Return [x, y] of the center of cell containing provided text 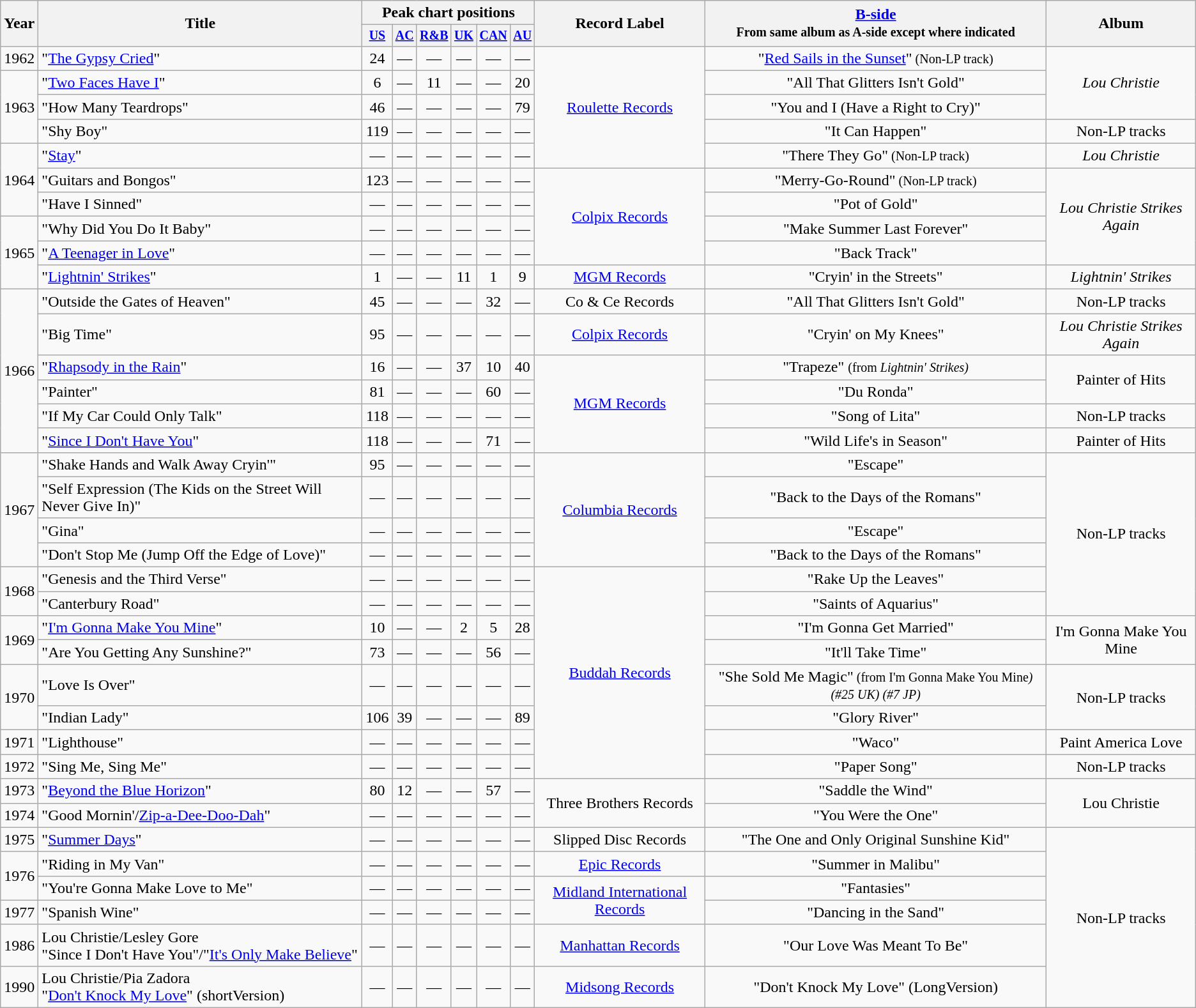
46 [377, 107]
"Good Mornin'/Zip-a-Dee-Doo-Dah" [201, 815]
Title [201, 24]
"Rhapsody in the Rain" [201, 367]
AC [404, 36]
Buddah Records [620, 673]
"Sing Me, Sing Me" [201, 767]
"Don't Stop Me (Jump Off the Edge of Love)" [201, 554]
"Self Expression (The Kids on the Street Will Never Give In)" [201, 497]
1963 [19, 107]
73 [377, 652]
"Shake Hands and Walk Away Cryin'" [201, 464]
"There They Go" (Non-LP track) [875, 156]
119 [377, 131]
"Wild Life's in Season" [875, 440]
2 [464, 628]
Lou Christie/Lesley Gore"Since I Don't Have You"/"It's Only Make Believe" [201, 945]
16 [377, 367]
1964 [19, 180]
1990 [19, 986]
"A Teenager in Love" [201, 253]
Album [1121, 24]
Midsong Records [620, 986]
"Are You Getting Any Sunshine?" [201, 652]
1976 [19, 876]
"Cryin' on My Knees" [875, 335]
"It Can Happen" [875, 131]
6 [377, 82]
"Saints of Aquarius" [875, 604]
40 [523, 367]
"It'll Take Time" [875, 652]
71 [493, 440]
24 [377, 58]
"Waco" [875, 742]
AU [523, 36]
"Spanish Wine" [201, 912]
"Red Sails in the Sunset" (Non-LP track) [875, 58]
Three Brothers Records [620, 803]
56 [493, 652]
"Why Did You Do It Baby" [201, 229]
"I'm Gonna Make You Mine" [201, 628]
81 [377, 392]
106 [377, 718]
"Shy Boy" [201, 131]
R&B [434, 36]
"Since I Don't Have You" [201, 440]
"Summer in Malibu" [875, 864]
1977 [19, 912]
I'm Gonna Make You Mine [1121, 640]
20 [523, 82]
"Outside the Gates of Heaven" [201, 302]
"Glory River" [875, 718]
"Two Faces Have I" [201, 82]
"You and I (Have a Right to Cry)" [875, 107]
1973 [19, 791]
79 [523, 107]
1972 [19, 767]
"How Many Teardrops" [201, 107]
Midland International Records [620, 900]
80 [377, 791]
Roulette Records [620, 107]
"Love Is Over" [201, 685]
"Rake Up the Leaves" [875, 579]
"Beyond the Blue Horizon" [201, 791]
"Back Track" [875, 253]
1967 [19, 510]
"Lightnin' Strikes" [201, 277]
"Stay" [201, 156]
"You Were the One" [875, 815]
1970 [19, 698]
Lou Christie/Pia Zadora"Don't Knock My Love" (shortVersion) [201, 986]
"Song of Lita" [875, 416]
9 [523, 277]
Manhattan Records [620, 945]
"Dancing in the Sand" [875, 912]
"Saddle the Wind" [875, 791]
1966 [19, 370]
"Big Time" [201, 335]
"Du Ronda" [875, 392]
39 [404, 718]
32 [493, 302]
12 [404, 791]
CAN [493, 36]
1962 [19, 58]
"The Gypsy Cried" [201, 58]
"Merry-Go-Round" (Non-LP track) [875, 180]
Paint America Love [1121, 742]
"Canterbury Road" [201, 604]
1965 [19, 253]
1968 [19, 592]
5 [493, 628]
"Pot of Gold" [875, 204]
US [377, 36]
37 [464, 367]
Year [19, 24]
"Don't Knock My Love" (LongVersion) [875, 986]
"Have I Sinned" [201, 204]
Slipped Disc Records [620, 839]
89 [523, 718]
Lightnin' Strikes [1121, 277]
"Genesis and the Third Verse" [201, 579]
Record Label [620, 24]
57 [493, 791]
1971 [19, 742]
"Painter" [201, 392]
Epic Records [620, 864]
"Summer Days" [201, 839]
Co & Ce Records [620, 302]
28 [523, 628]
"Indian Lady" [201, 718]
"Lighthouse" [201, 742]
"I'm Gonna Get Married" [875, 628]
1969 [19, 640]
1974 [19, 815]
"Gina" [201, 530]
"Riding in My Van" [201, 864]
Peak chart positions [448, 13]
"If My Car Could Only Talk" [201, 416]
"The One and Only Original Sunshine Kid" [875, 839]
60 [493, 392]
UK [464, 36]
"Guitars and Bongos" [201, 180]
"Fantasies" [875, 888]
45 [377, 302]
B-sideFrom same album as A-side except where indicated [875, 24]
"Our Love Was Meant To Be" [875, 945]
"Trapeze" (from Lightnin' Strikes) [875, 367]
"You're Gonna Make Love to Me" [201, 888]
"Cryin' in the Streets" [875, 277]
123 [377, 180]
"She Sold Me Magic" (from I'm Gonna Make You Mine) (#25 UK) (#7 JP) [875, 685]
1986 [19, 945]
"Make Summer Last Forever" [875, 229]
Columbia Records [620, 510]
"Paper Song" [875, 767]
1975 [19, 839]
